Return (x, y) of the center of cell containing provided text 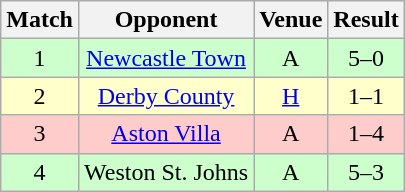
Aston Villa (166, 134)
2 (40, 96)
5–0 (366, 58)
Newcastle Town (166, 58)
1–4 (366, 134)
Weston St. Johns (166, 172)
Opponent (166, 20)
Venue (291, 20)
5–3 (366, 172)
Match (40, 20)
Result (366, 20)
3 (40, 134)
1 (40, 58)
Derby County (166, 96)
1–1 (366, 96)
4 (40, 172)
H (291, 96)
